Scan for the cell matching the given text and deliver its [x, y] coordinate at center. 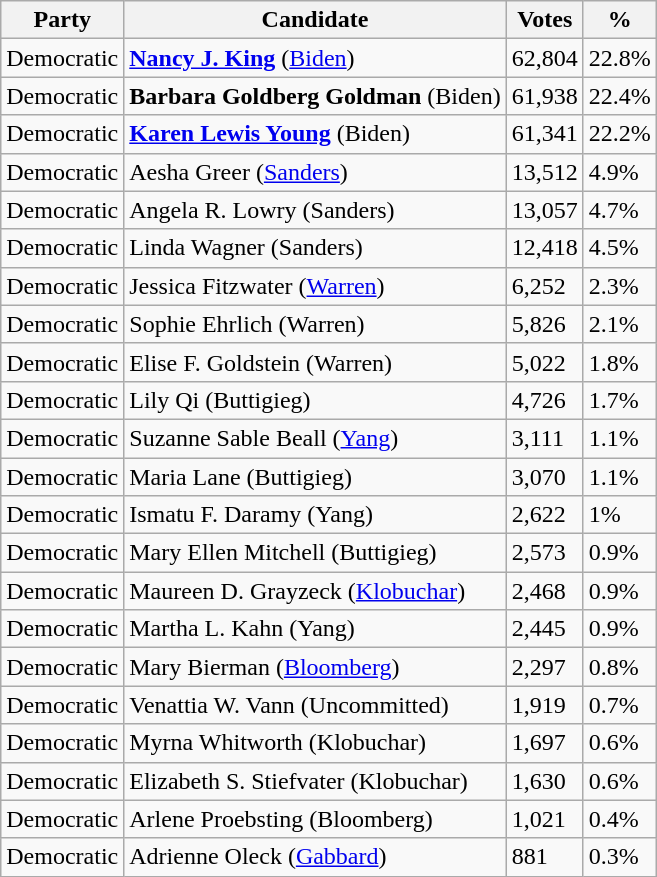
0.3% [620, 857]
Elise F. Goldstein (Warren) [315, 362]
Nancy J. King (Biden) [315, 58]
1,630 [544, 781]
1,919 [544, 705]
Adrienne Oleck (Gabbard) [315, 857]
1% [620, 515]
% [620, 20]
Ismatu F. Daramy (Yang) [315, 515]
Party [62, 20]
Mary Bierman (Bloomberg) [315, 667]
2,297 [544, 667]
62,804 [544, 58]
5,022 [544, 362]
6,252 [544, 286]
22.2% [620, 134]
22.4% [620, 96]
1.8% [620, 362]
0.4% [620, 819]
4.5% [620, 248]
Aesha Greer (Sanders) [315, 172]
5,826 [544, 324]
Votes [544, 20]
61,341 [544, 134]
Venattia W. Vann (Uncommitted) [315, 705]
3,111 [544, 438]
2,468 [544, 591]
Elizabeth S. Stiefvater (Klobuchar) [315, 781]
Suzanne Sable Beall (Yang) [315, 438]
2,573 [544, 553]
1.7% [620, 400]
4.7% [620, 210]
2.1% [620, 324]
1,697 [544, 743]
2,622 [544, 515]
2.3% [620, 286]
Jessica Fitzwater (Warren) [315, 286]
Arlene Proebsting (Bloomberg) [315, 819]
4.9% [620, 172]
Maureen D. Grayzeck (Klobuchar) [315, 591]
61,938 [544, 96]
Sophie Ehrlich (Warren) [315, 324]
0.8% [620, 667]
Lily Qi (Buttigieg) [315, 400]
13,057 [544, 210]
Angela R. Lowry (Sanders) [315, 210]
Martha L. Kahn (Yang) [315, 629]
12,418 [544, 248]
1,021 [544, 819]
0.7% [620, 705]
4,726 [544, 400]
13,512 [544, 172]
Karen Lewis Young (Biden) [315, 134]
Candidate [315, 20]
2,445 [544, 629]
Barbara Goldberg Goldman (Biden) [315, 96]
3,070 [544, 477]
22.8% [620, 58]
Linda Wagner (Sanders) [315, 248]
Maria Lane (Buttigieg) [315, 477]
881 [544, 857]
Myrna Whitworth (Klobuchar) [315, 743]
Mary Ellen Mitchell (Buttigieg) [315, 553]
